Detect which cell encompasses the target text, then output its [X, Y] center coordinate. 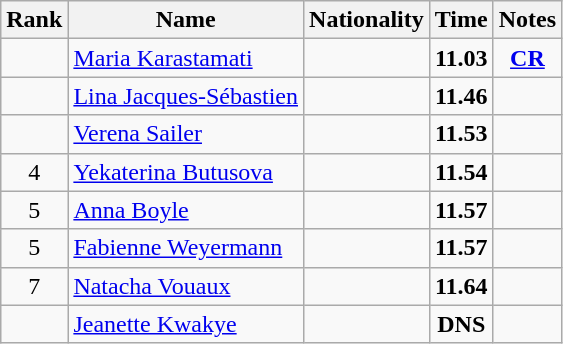
DNS [461, 324]
CR [527, 58]
11.64 [461, 286]
Anna Boyle [186, 210]
Maria Karastamati [186, 58]
Rank [34, 20]
11.46 [461, 96]
11.03 [461, 58]
Jeanette Kwakye [186, 324]
7 [34, 286]
Notes [527, 20]
Lina Jacques-Sébastien [186, 96]
11.54 [461, 172]
4 [34, 172]
Nationality [367, 20]
Verena Sailer [186, 134]
Fabienne Weyermann [186, 248]
Yekaterina Butusova [186, 172]
Name [186, 20]
11.53 [461, 134]
Natacha Vouaux [186, 286]
Time [461, 20]
